Provide the [x, y] coordinate of the cell's center where the given text is located.  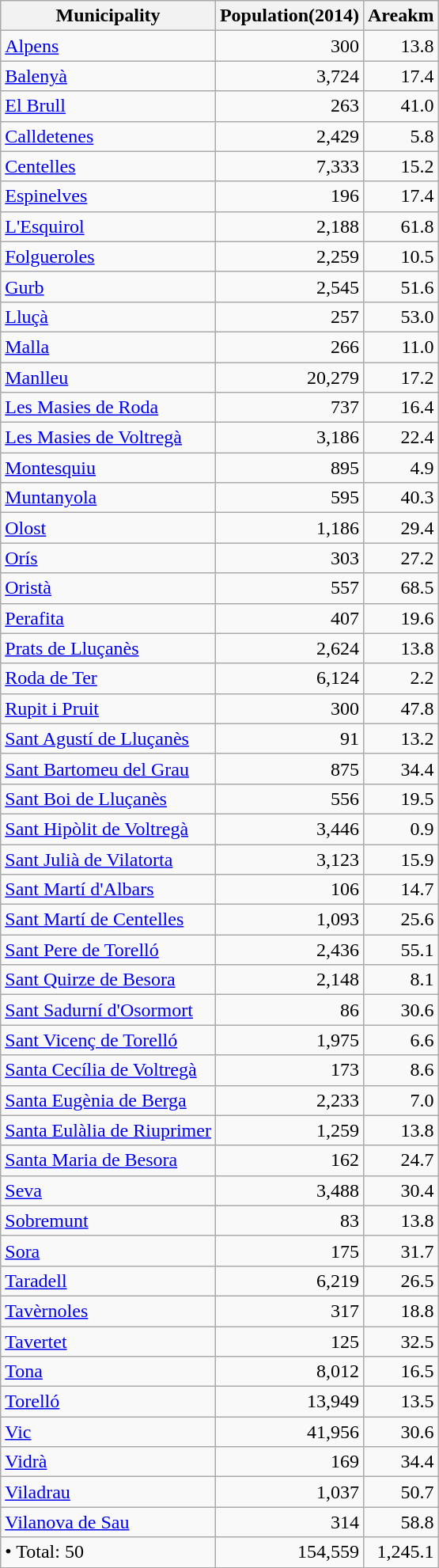
Viladrau [108, 1492]
263 [290, 106]
40.3 [400, 498]
3,724 [290, 76]
13.2 [400, 738]
875 [290, 769]
2,436 [290, 950]
Areakm [400, 16]
Sora [108, 1251]
Prats de Lluçanès [108, 648]
2,188 [290, 226]
257 [290, 317]
595 [290, 498]
3,488 [290, 1190]
27.2 [400, 558]
173 [290, 1070]
557 [290, 588]
13.5 [400, 1402]
Sant Martí d'Albars [108, 890]
19.5 [400, 799]
Sant Martí de Centelles [108, 920]
556 [290, 799]
162 [290, 1160]
Perafita [108, 618]
Tavèrnoles [108, 1311]
20,279 [290, 378]
16.4 [400, 408]
Espinelves [108, 196]
125 [290, 1342]
Vilanova de Sau [108, 1522]
16.5 [400, 1372]
196 [290, 196]
Tavertet [108, 1342]
Taradell [108, 1281]
1,093 [290, 920]
30.4 [400, 1190]
13,949 [290, 1402]
Manlleu [108, 378]
1,037 [290, 1492]
15.2 [400, 166]
19.6 [400, 618]
Les Masies de Roda [108, 408]
Population(2014) [290, 16]
51.6 [400, 287]
Roda de Ter [108, 678]
Vidrà [108, 1462]
29.4 [400, 528]
18.8 [400, 1311]
3,123 [290, 859]
7,333 [290, 166]
15.9 [400, 859]
53.0 [400, 317]
Torelló [108, 1402]
314 [290, 1522]
10.5 [400, 256]
Seva [108, 1190]
50.7 [400, 1492]
1,245.1 [400, 1552]
83 [290, 1221]
Oristà [108, 588]
106 [290, 890]
317 [290, 1311]
11.0 [400, 347]
32.5 [400, 1342]
Balenyà [108, 76]
Santa Maria de Besora [108, 1160]
55.1 [400, 950]
L'Esquirol [108, 226]
3,186 [290, 438]
Sant Pere de Torelló [108, 950]
Sant Hipòlit de Voltregà [108, 829]
2,148 [290, 980]
68.5 [400, 588]
Tona [108, 1372]
Lluçà [108, 317]
1,186 [290, 528]
737 [290, 408]
8.6 [400, 1070]
895 [290, 468]
Sant Julià de Vilatorta [108, 859]
2,233 [290, 1100]
2,624 [290, 648]
2,545 [290, 287]
1,259 [290, 1130]
Orís [108, 558]
Malla [108, 347]
31.7 [400, 1251]
Sant Vicenç de Torelló [108, 1040]
58.8 [400, 1522]
• Total: 50 [108, 1552]
41,956 [290, 1432]
Alpens [108, 46]
91 [290, 738]
3,446 [290, 829]
24.7 [400, 1160]
Santa Eugènia de Berga [108, 1100]
266 [290, 347]
Sant Bartomeu del Grau [108, 769]
Folgueroles [108, 256]
175 [290, 1251]
Calldetenes [108, 136]
6,124 [290, 678]
Sobremunt [108, 1221]
407 [290, 618]
1,975 [290, 1040]
5.8 [400, 136]
Les Masies de Voltregà [108, 438]
47.8 [400, 708]
Santa Eulàlia de Riuprimer [108, 1130]
6.6 [400, 1040]
7.0 [400, 1100]
Vic [108, 1432]
17.2 [400, 378]
Municipality [108, 16]
61.8 [400, 226]
Gurb [108, 287]
Sant Sadurní d'Osormort [108, 1010]
Sant Quirze de Besora [108, 980]
Centelles [108, 166]
14.7 [400, 890]
6,219 [290, 1281]
41.0 [400, 106]
Sant Agustí de Lluçanès [108, 738]
86 [290, 1010]
Rupit i Pruit [108, 708]
4.9 [400, 468]
Sant Boi de Lluçanès [108, 799]
Montesquiu [108, 468]
Muntanyola [108, 498]
8.1 [400, 980]
25.6 [400, 920]
2,259 [290, 256]
Santa Cecília de Voltregà [108, 1070]
154,559 [290, 1552]
26.5 [400, 1281]
8,012 [290, 1372]
El Brull [108, 106]
2,429 [290, 136]
2.2 [400, 678]
22.4 [400, 438]
303 [290, 558]
0.9 [400, 829]
169 [290, 1462]
Olost [108, 528]
